Provide the (x, y) coordinate of the cell's center where the given text is located.  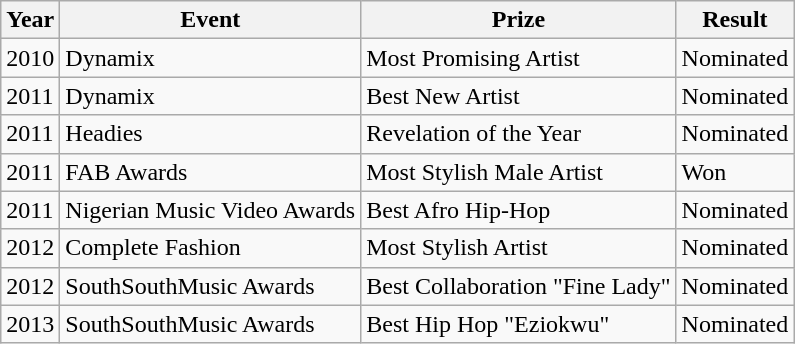
Nigerian Music Video Awards (210, 210)
Headies (210, 134)
Most Promising Artist (518, 58)
Revelation of the Year (518, 134)
Best Afro Hip-Hop (518, 210)
Complete Fashion (210, 248)
2013 (30, 324)
Best Collaboration "Fine Lady" (518, 286)
FAB Awards (210, 172)
Prize (518, 20)
Result (735, 20)
2010 (30, 58)
Best Hip Hop "Eziokwu" (518, 324)
Event (210, 20)
Most Stylish Male Artist (518, 172)
Year (30, 20)
Won (735, 172)
Most Stylish Artist (518, 248)
Best New Artist (518, 96)
